From the cell containing the given text, extract its center point as [x, y] coordinate. 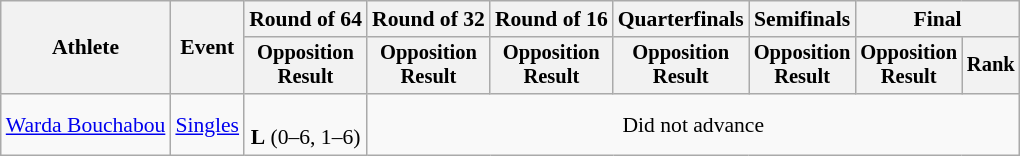
L (0–6, 1–6) [306, 124]
Round of 64 [306, 19]
Did not advance [694, 124]
Round of 16 [552, 19]
Round of 32 [428, 19]
Quarterfinals [681, 19]
Singles [207, 124]
Final [937, 19]
Rank [991, 66]
Semifinals [802, 19]
Athlete [86, 48]
Warda Bouchabou [86, 124]
Event [207, 48]
